For the text-containing cell, return its midpoint in (X, Y) coordinate format. 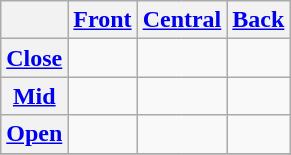
Open (34, 134)
Back (258, 20)
Front (102, 20)
Mid (34, 96)
Close (34, 58)
Central (182, 20)
